Locate the cell with the specified text and output its (X, Y) center coordinate. 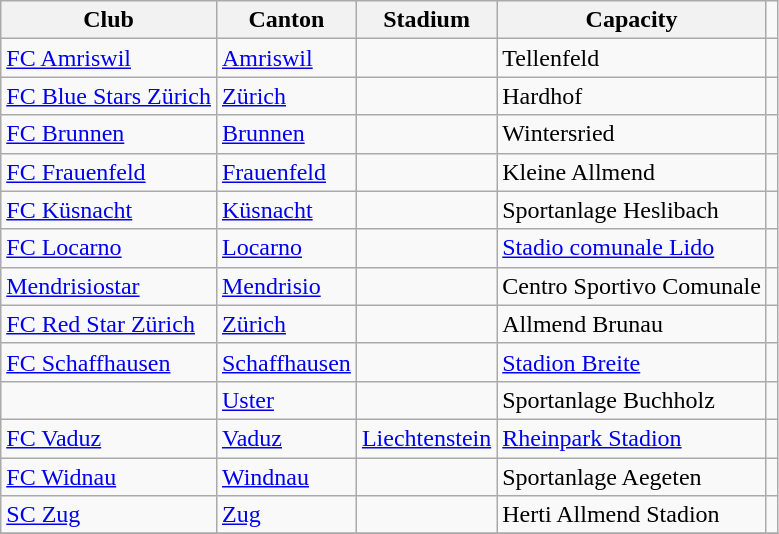
Rheinpark Stadion (632, 438)
Mendrisio (286, 286)
Frauenfeld (286, 172)
Vaduz (286, 438)
SC Zug (109, 515)
Hardhof (632, 96)
Brunnen (286, 134)
FC Frauenfeld (109, 172)
Kleine Allmend (632, 172)
Uster (286, 400)
FC Brunnen (109, 134)
Stadio comunale Lido (632, 248)
FC Locarno (109, 248)
Liechtenstein (426, 438)
Mendrisiostar (109, 286)
FC Amriswil (109, 58)
FC Vaduz (109, 438)
Amriswil (286, 58)
Canton (286, 20)
Club (109, 20)
Zug (286, 515)
FC Schaffhausen (109, 362)
Stadion Breite (632, 362)
Windnau (286, 477)
Küsnacht (286, 210)
Wintersried (632, 134)
Herti Allmend Stadion (632, 515)
Allmend Brunau (632, 324)
Sportanlage Aegeten (632, 477)
Tellenfeld (632, 58)
Sportanlage Buchholz (632, 400)
FC Red Star Zürich (109, 324)
Stadium (426, 20)
Capacity (632, 20)
Sportanlage Heslibach (632, 210)
Locarno (286, 248)
FC Widnau (109, 477)
Centro Sportivo Comunale (632, 286)
Schaffhausen (286, 362)
FC Küsnacht (109, 210)
FC Blue Stars Zürich (109, 96)
